Scan for the cell matching the given text and deliver its [x, y] coordinate at center. 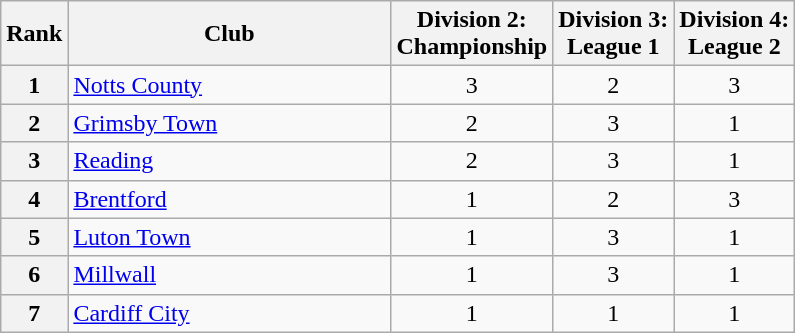
Club [230, 34]
4 [34, 199]
Division 2:Championship [472, 34]
Rank [34, 34]
Division 3:League 1 [614, 34]
Luton Town [230, 237]
Notts County [230, 85]
Brentford [230, 199]
Cardiff City [230, 313]
6 [34, 275]
5 [34, 237]
Reading [230, 161]
Millwall [230, 275]
Division 4:League 2 [734, 34]
7 [34, 313]
Grimsby Town [230, 123]
